Find where the given text appears and provide that cell's center as (X, Y) coordinate. 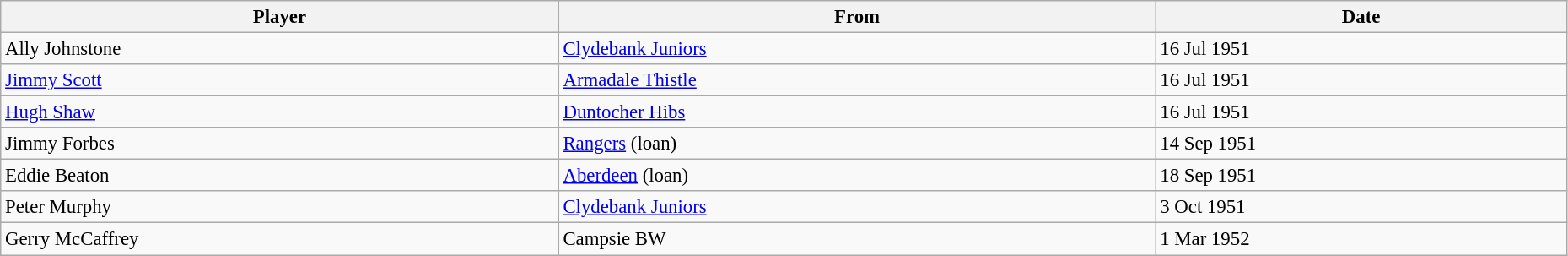
Gerry McCaffrey (280, 239)
Armadale Thistle (857, 80)
Duntocher Hibs (857, 112)
From (857, 17)
3 Oct 1951 (1361, 207)
14 Sep 1951 (1361, 144)
Eddie Beaton (280, 176)
Aberdeen (loan) (857, 176)
Peter Murphy (280, 207)
Date (1361, 17)
Jimmy Forbes (280, 144)
Hugh Shaw (280, 112)
Player (280, 17)
1 Mar 1952 (1361, 239)
18 Sep 1951 (1361, 176)
Ally Johnstone (280, 49)
Jimmy Scott (280, 80)
Rangers (loan) (857, 144)
Campsie BW (857, 239)
